Search for the cell housing the specified text and yield its [X, Y] center coordinate. 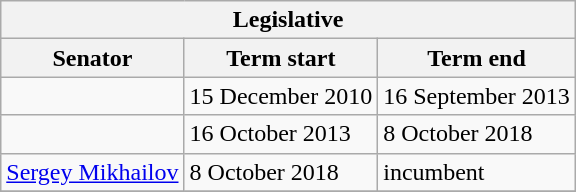
incumbent [477, 172]
Term start [281, 58]
16 September 2013 [477, 96]
Term end [477, 58]
Senator [92, 58]
15 December 2010 [281, 96]
Sergey Mikhailov [92, 172]
16 October 2013 [281, 134]
Legislative [288, 20]
